Pinpoint the cell where the given text exists, returning its (x, y) midpoint coordinate. 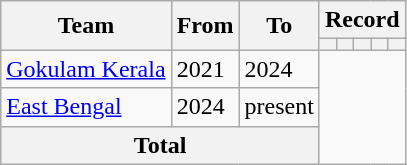
Team (86, 26)
From (205, 26)
2021 (205, 69)
Record (362, 20)
East Bengal (86, 107)
To (279, 26)
Total (160, 145)
Gokulam Kerala (86, 69)
present (279, 107)
